For the text-containing cell, return its midpoint in (X, Y) coordinate format. 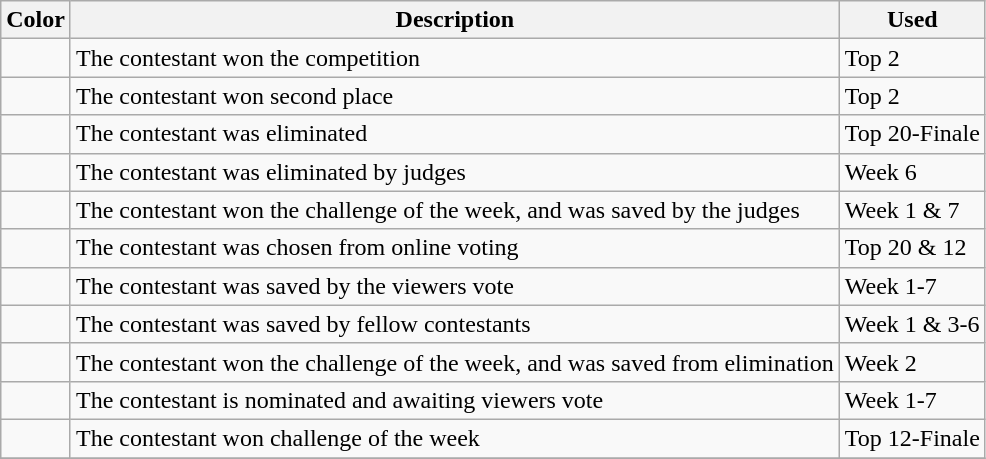
The contestant was eliminated (454, 134)
The contestant was chosen from online voting (454, 248)
Color (36, 20)
The contestant was saved by the viewers vote (454, 286)
The contestant was eliminated by judges (454, 172)
Top 20 & 12 (912, 248)
Week 1 & 3-6 (912, 324)
The contestant won the challenge of the week, and was saved from elimination (454, 362)
The contestant is nominated and awaiting viewers vote (454, 400)
Top 20-Finale (912, 134)
The contestant won second place (454, 96)
Top 12-Finale (912, 438)
Week 2 (912, 362)
The contestant won challenge of the week (454, 438)
The contestant won the competition (454, 58)
The contestant won the challenge of the week, and was saved by the judges (454, 210)
Week 6 (912, 172)
Week 1 & 7 (912, 210)
Used (912, 20)
Description (454, 20)
The contestant was saved by fellow contestants (454, 324)
